Identify which cell holds the provided text, then report its [X, Y] central coordinate. 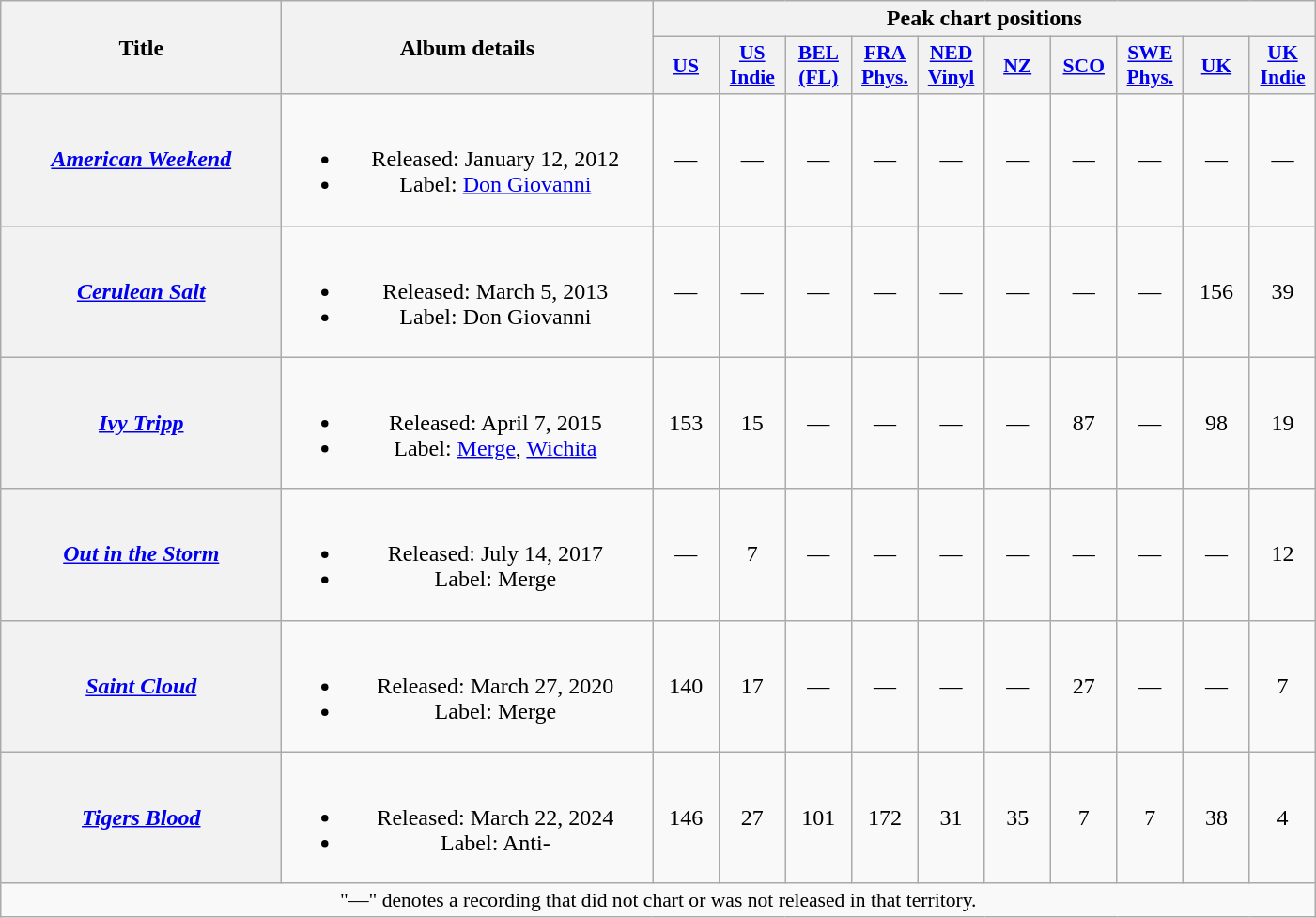
BEL(FL) [819, 66]
NEDVinyl [951, 66]
Peak chart positions [984, 19]
17 [751, 686]
SCO [1084, 66]
Album details [468, 47]
156 [1217, 291]
"—" denotes a recording that did not chart or was not released in that territory. [658, 900]
Released: March 5, 2013Label: Don Giovanni [468, 291]
Released: March 22, 2024Label: Anti- [468, 817]
SWEPhys. [1150, 66]
UKIndie [1283, 66]
Released: January 12, 2012Label: Don Giovanni [468, 160]
15 [751, 423]
Out in the Storm [141, 554]
Saint Cloud [141, 686]
Tigers Blood [141, 817]
31 [951, 817]
172 [885, 817]
Title [141, 47]
FRAPhys. [885, 66]
Released: April 7, 2015Label: Merge, Wichita [468, 423]
19 [1283, 423]
98 [1217, 423]
NZ [1018, 66]
UK [1217, 66]
146 [686, 817]
Cerulean Salt [141, 291]
American Weekend [141, 160]
38 [1217, 817]
87 [1084, 423]
Released: July 14, 2017Label: Merge [468, 554]
39 [1283, 291]
35 [1018, 817]
101 [819, 817]
4 [1283, 817]
US Indie [751, 66]
153 [686, 423]
140 [686, 686]
Ivy Tripp [141, 423]
12 [1283, 554]
US [686, 66]
Released: March 27, 2020Label: Merge [468, 686]
